Find where the given text appears and provide that cell's center as [X, Y] coordinate. 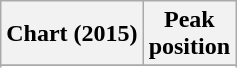
Peakposition [189, 34]
Chart (2015) [72, 34]
